Output the (x, y) coordinate of the center of the cell containing the given text.  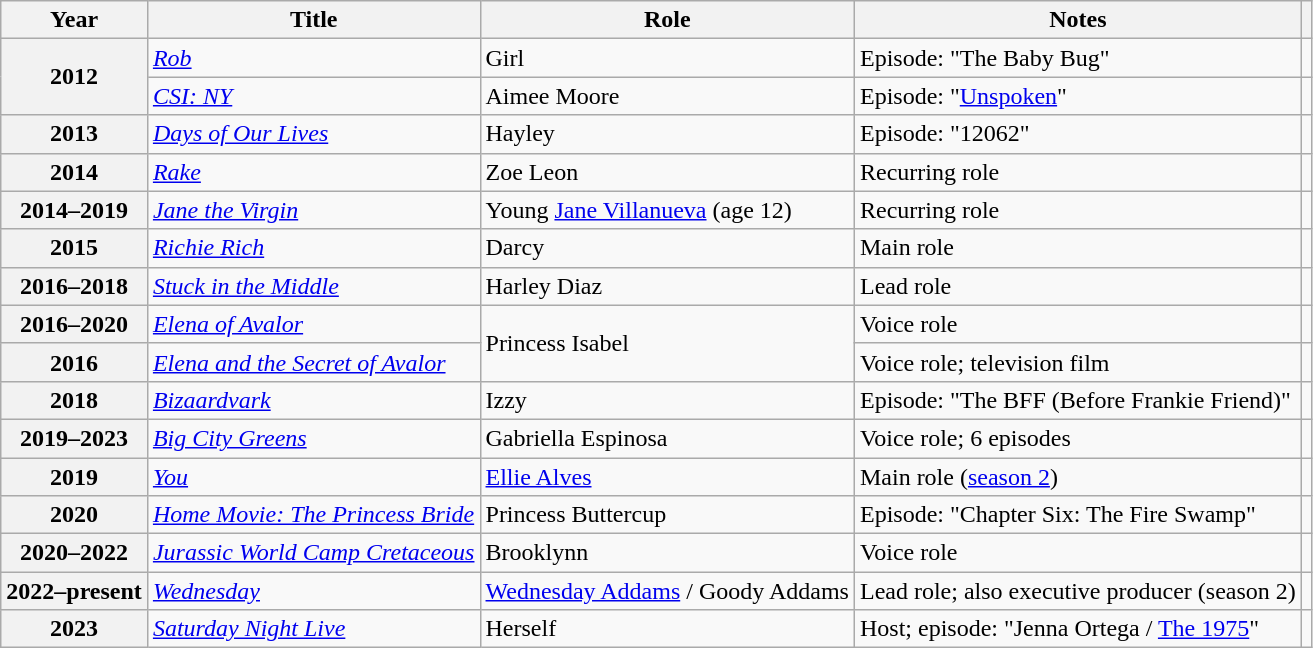
Ellie Alves (667, 477)
Voice role; 6 episodes (1078, 438)
Herself (667, 629)
2019–2023 (74, 438)
Wednesday (314, 591)
Girl (667, 58)
Notes (1078, 20)
Voice role; television film (1078, 362)
Young Jane Villanueva (age 12) (667, 210)
2012 (74, 77)
2020–2022 (74, 553)
2019 (74, 477)
2014–2019 (74, 210)
Izzy (667, 400)
Host; episode: "Jenna Ortega / The 1975" (1078, 629)
Jurassic World Camp Cretaceous (314, 553)
Aimee Moore (667, 96)
2016 (74, 362)
2018 (74, 400)
Year (74, 20)
2013 (74, 134)
Stuck in the Middle (314, 286)
Harley Diaz (667, 286)
Main role (season 2) (1078, 477)
2016–2020 (74, 324)
Princess Buttercup (667, 515)
Home Movie: The Princess Bride (314, 515)
Title (314, 20)
CSI: NY (314, 96)
Hayley (667, 134)
2020 (74, 515)
Episode: "Chapter Six: The Fire Swamp" (1078, 515)
Days of Our Lives (314, 134)
Role (667, 20)
2015 (74, 248)
Lead role (1078, 286)
Elena of Avalor (314, 324)
Saturday Night Live (314, 629)
Lead role; also executive producer (season 2) (1078, 591)
Episode: "12062" (1078, 134)
Richie Rich (314, 248)
Rob (314, 58)
Rake (314, 172)
Elena and the Secret of Avalor (314, 362)
Princess Isabel (667, 343)
Bizaardvark (314, 400)
Big City Greens (314, 438)
Episode: "The BFF (Before Frankie Friend)" (1078, 400)
2016–2018 (74, 286)
Zoe Leon (667, 172)
2022–present (74, 591)
Main role (1078, 248)
Episode: "The Baby Bug" (1078, 58)
Darcy (667, 248)
Wednesday Addams / Goody Addams (667, 591)
Gabriella Espinosa (667, 438)
2014 (74, 172)
You (314, 477)
2023 (74, 629)
Episode: "Unspoken" (1078, 96)
Brooklynn (667, 553)
Jane the Virgin (314, 210)
